Search for the cell housing the specified text and yield its [X, Y] center coordinate. 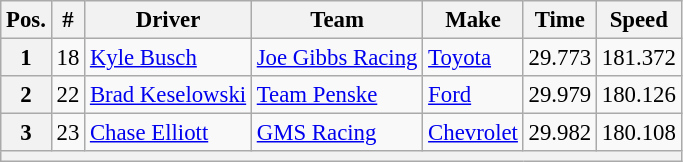
23 [68, 133]
Joe Gibbs Racing [336, 58]
3 [26, 133]
Brad Keselowski [168, 95]
Chevrolet [473, 133]
180.126 [638, 95]
Make [473, 20]
29.979 [560, 95]
Team [336, 20]
181.372 [638, 58]
# [68, 20]
Toyota [473, 58]
180.108 [638, 133]
Driver [168, 20]
Ford [473, 95]
Speed [638, 20]
29.982 [560, 133]
Team Penske [336, 95]
Chase Elliott [168, 133]
29.773 [560, 58]
2 [26, 95]
Kyle Busch [168, 58]
22 [68, 95]
18 [68, 58]
Pos. [26, 20]
GMS Racing [336, 133]
Time [560, 20]
1 [26, 58]
